From the cell containing the given text, extract its center point as (x, y) coordinate. 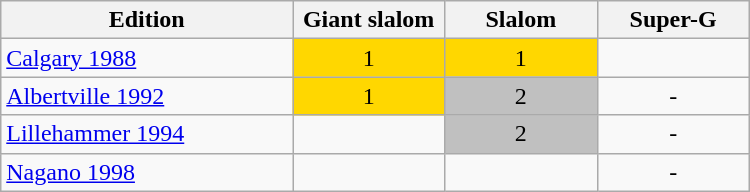
Edition (147, 20)
Calgary 1988 (147, 58)
Albertville 1992 (147, 96)
Nagano 1998 (147, 172)
Lillehammer 1994 (147, 134)
Giant slalom (369, 20)
Slalom (521, 20)
Super-G (673, 20)
